Detect which cell encompasses the target text, then output its (X, Y) center coordinate. 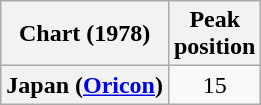
Peakposition (214, 34)
15 (214, 85)
Japan (Oricon) (85, 85)
Chart (1978) (85, 34)
